From the cell containing the given text, extract its center point as (x, y) coordinate. 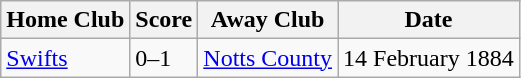
Swifts (66, 58)
0–1 (164, 58)
14 February 1884 (429, 58)
Away Club (268, 20)
Date (429, 20)
Score (164, 20)
Notts County (268, 58)
Home Club (66, 20)
